From the cell containing the given text, extract its center point as [X, Y] coordinate. 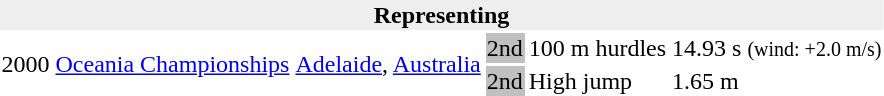
Oceania Championships [172, 64]
Adelaide, Australia [388, 64]
100 m hurdles [597, 48]
1.65 m [777, 81]
Representing [442, 15]
2000 [26, 64]
High jump [597, 81]
14.93 s (wind: +2.0 m/s) [777, 48]
